Search for the cell housing the specified text and yield its [x, y] center coordinate. 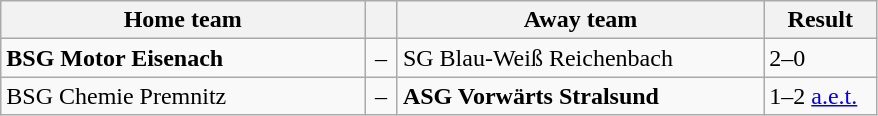
SG Blau-Weiß Reichenbach [580, 58]
ASG Vorwärts Stralsund [580, 96]
BSG Chemie Premnitz [183, 96]
2–0 [820, 58]
1–2 a.e.t. [820, 96]
Result [820, 20]
Away team [580, 20]
BSG Motor Eisenach [183, 58]
Home team [183, 20]
